From the cell containing the given text, extract its center point as (X, Y) coordinate. 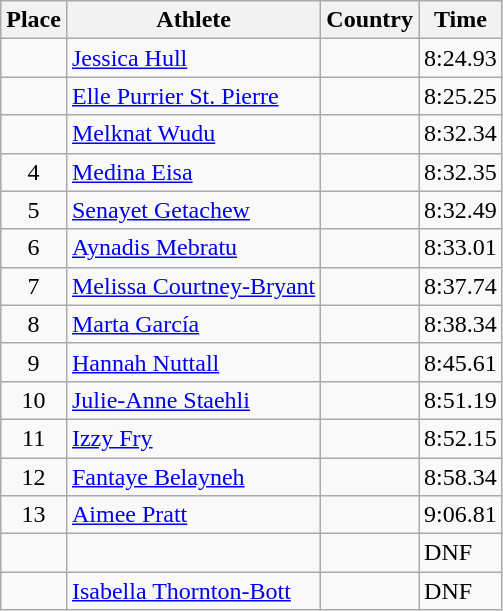
Hannah Nuttall (193, 362)
8 (34, 324)
4 (34, 172)
8:24.93 (461, 58)
Fantaye Belayneh (193, 477)
Athlete (193, 20)
8:25.25 (461, 96)
11 (34, 438)
8:32.49 (461, 210)
9:06.81 (461, 515)
Medina Eisa (193, 172)
Elle Purrier St. Pierre (193, 96)
Isabella Thornton-Bott (193, 591)
8:33.01 (461, 248)
6 (34, 248)
Melknat Wudu (193, 134)
Julie-Anne Staehli (193, 400)
Aynadis Mebratu (193, 248)
8:38.34 (461, 324)
Senayet Getachew (193, 210)
8:58.34 (461, 477)
12 (34, 477)
Place (34, 20)
8:52.15 (461, 438)
8:45.61 (461, 362)
8:51.19 (461, 400)
Jessica Hull (193, 58)
Time (461, 20)
13 (34, 515)
Country (370, 20)
10 (34, 400)
8:37.74 (461, 286)
Izzy Fry (193, 438)
Melissa Courtney-Bryant (193, 286)
8:32.34 (461, 134)
5 (34, 210)
7 (34, 286)
Marta García (193, 324)
9 (34, 362)
8:32.35 (461, 172)
Aimee Pratt (193, 515)
